From the cell containing the given text, extract its center point as (x, y) coordinate. 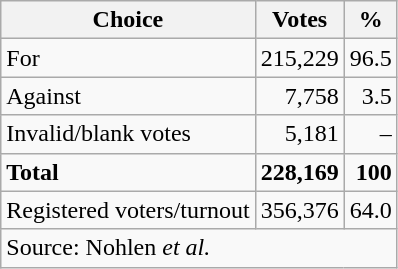
Source: Nohlen et al. (199, 248)
Total (128, 172)
% (370, 20)
Against (128, 96)
96.5 (370, 58)
3.5 (370, 96)
Votes (300, 20)
356,376 (300, 210)
64.0 (370, 210)
– (370, 134)
215,229 (300, 58)
100 (370, 172)
For (128, 58)
5,181 (300, 134)
Choice (128, 20)
Registered voters/turnout (128, 210)
7,758 (300, 96)
228,169 (300, 172)
Invalid/blank votes (128, 134)
